Determine the (x, y) coordinate at the center of the cell enclosing the given text.  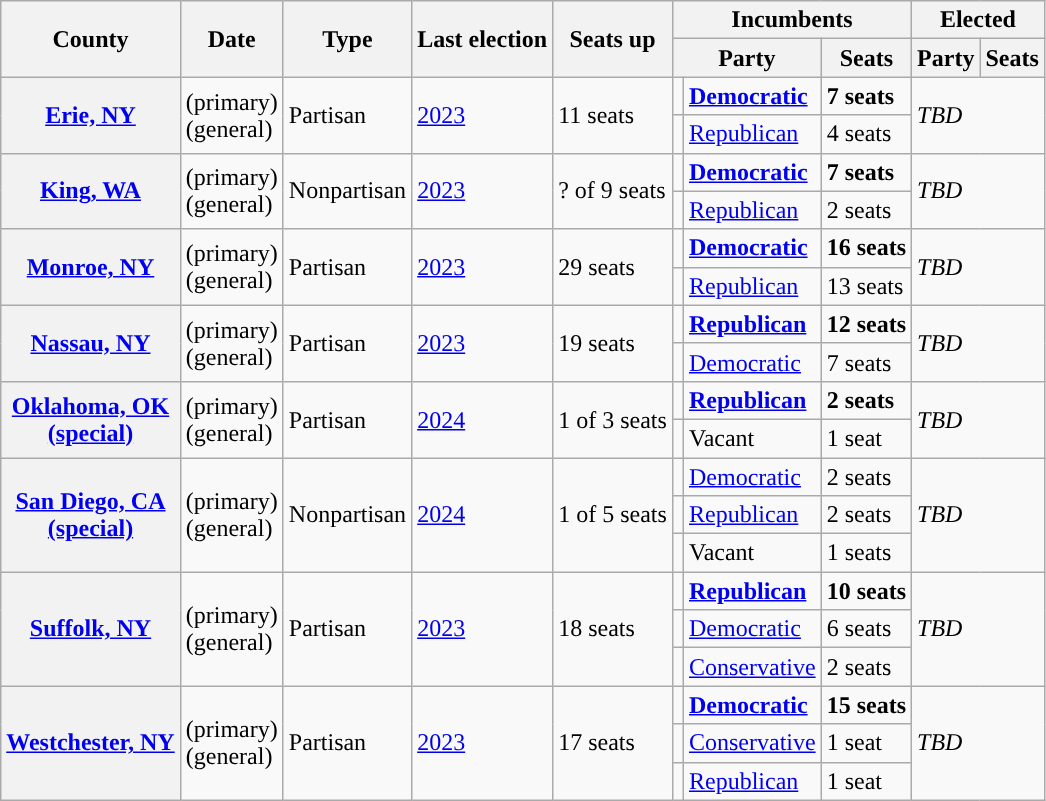
12 seats (866, 324)
13 seats (866, 286)
County (90, 39)
1 of 5 seats (613, 515)
10 seats (866, 591)
Date (232, 39)
Last election (482, 39)
1 seats (866, 553)
18 seats (613, 629)
Suffolk, NY (90, 629)
Monroe, NY (90, 267)
6 seats (866, 629)
Elected (978, 20)
San Diego, CA(special) (90, 515)
? of 9 seats (613, 191)
Oklahoma, OK(special) (90, 419)
King, WA (90, 191)
Erie, NY (90, 115)
11 seats (613, 115)
17 seats (613, 743)
1 of 3 seats (613, 419)
Type (347, 39)
Nassau, NY (90, 343)
Seats up (613, 39)
15 seats (866, 705)
Westchester, NY (90, 743)
29 seats (613, 267)
19 seats (613, 343)
4 seats (866, 134)
Incumbents (792, 20)
16 seats (866, 248)
